Provide the [X, Y] coordinate of the cell's center where the given text is located.  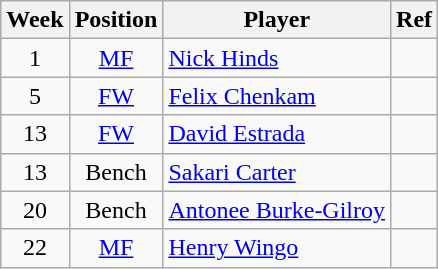
David Estrada [277, 134]
Henry Wingo [277, 248]
Nick Hinds [277, 58]
Week [35, 20]
Ref [414, 20]
1 [35, 58]
Sakari Carter [277, 172]
5 [35, 96]
Felix Chenkam [277, 96]
Player [277, 20]
Position [116, 20]
20 [35, 210]
22 [35, 248]
Antonee Burke-Gilroy [277, 210]
